Scan for the cell matching the given text and deliver its (x, y) coordinate at center. 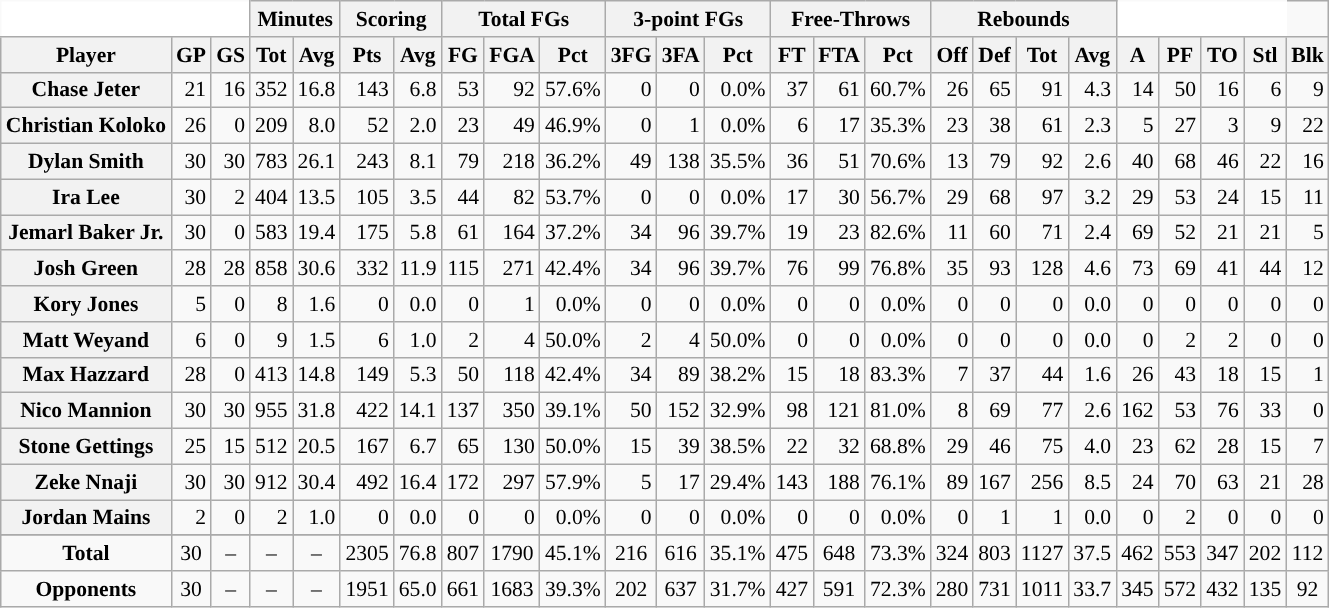
70.6% (898, 162)
332 (366, 269)
33 (1266, 411)
3FA (681, 55)
32 (839, 447)
Free-Throws (851, 19)
2.3 (1092, 126)
Minutes (295, 19)
31.8 (317, 411)
Chase Jeter (86, 90)
68.8% (898, 447)
51 (839, 162)
39 (681, 447)
Pts (366, 55)
188 (839, 482)
41 (1222, 269)
35.5% (738, 162)
858 (272, 269)
20.5 (317, 447)
350 (512, 411)
Def (994, 55)
77 (1042, 411)
Matt Weyand (86, 340)
121 (839, 411)
73 (1138, 269)
81.0% (898, 411)
2.0 (418, 126)
1951 (366, 589)
149 (366, 375)
Stone Gettings (86, 447)
616 (681, 554)
6.7 (418, 447)
Ira Lee (86, 197)
803 (994, 554)
13 (952, 162)
413 (272, 375)
591 (839, 589)
99 (839, 269)
1.5 (317, 340)
112 (1308, 554)
475 (792, 554)
1683 (512, 589)
38.2% (738, 375)
36 (792, 162)
572 (1180, 589)
462 (1138, 554)
29.4% (738, 482)
76.8 (418, 554)
19 (792, 233)
152 (681, 411)
19.4 (317, 233)
16.8 (317, 90)
Total (86, 554)
33.7 (1092, 589)
256 (1042, 482)
4.6 (1092, 269)
6.8 (418, 90)
115 (464, 269)
57.9% (573, 482)
36.2% (573, 162)
1127 (1042, 554)
PF (1180, 55)
280 (952, 589)
FT (792, 55)
62 (1180, 447)
60.7% (898, 90)
3.2 (1092, 197)
Christian Koloko (86, 126)
137 (464, 411)
39.3% (573, 589)
39.1% (573, 411)
13.5 (317, 197)
38.5% (738, 447)
162 (1138, 411)
82.6% (898, 233)
91 (1042, 90)
1790 (512, 554)
8.5 (1092, 482)
1011 (1042, 589)
130 (512, 447)
65.0 (418, 589)
3-point FGs (688, 19)
Opponents (86, 589)
76.1% (898, 482)
118 (512, 375)
Dylan Smith (86, 162)
783 (272, 162)
661 (464, 589)
11.9 (418, 269)
2.4 (1092, 233)
40 (1138, 162)
553 (1180, 554)
57.6% (573, 90)
637 (681, 589)
A (1138, 55)
56.7% (898, 197)
98 (792, 411)
4.3 (1092, 90)
243 (366, 162)
512 (272, 447)
14.1 (418, 411)
97 (1042, 197)
32.9% (738, 411)
35.3% (898, 126)
2305 (366, 554)
164 (512, 233)
731 (994, 589)
8.1 (418, 162)
5.3 (418, 375)
216 (632, 554)
35 (952, 269)
14 (1138, 90)
16.4 (418, 482)
71 (1042, 233)
492 (366, 482)
128 (1042, 269)
FG (464, 55)
3.5 (418, 197)
Player (86, 55)
12 (1308, 269)
37.5 (1092, 554)
135 (1266, 589)
3FG (632, 55)
76.8% (898, 269)
8.0 (317, 126)
30.6 (317, 269)
Rebounds (1024, 19)
72.3% (898, 589)
53.7% (573, 197)
Max Hazzard (86, 375)
175 (366, 233)
Jordan Mains (86, 518)
955 (272, 411)
Blk (1308, 55)
27 (1180, 126)
404 (272, 197)
648 (839, 554)
172 (464, 482)
31.7% (738, 589)
345 (1138, 589)
271 (512, 269)
FGA (512, 55)
583 (272, 233)
Zeke Nnaji (86, 482)
324 (952, 554)
Total FGs (524, 19)
46.9% (573, 126)
35.1% (738, 554)
63 (1222, 482)
138 (681, 162)
218 (512, 162)
GP (191, 55)
Josh Green (86, 269)
26.1 (317, 162)
70 (1180, 482)
GS (230, 55)
45.1% (573, 554)
Nico Mannion (86, 411)
83.3% (898, 375)
43 (1180, 375)
Stl (1266, 55)
912 (272, 482)
93 (994, 269)
432 (1222, 589)
TO (1222, 55)
75 (1042, 447)
60 (994, 233)
422 (366, 411)
209 (272, 126)
25 (191, 447)
73.3% (898, 554)
82 (512, 197)
3 (1222, 126)
30.4 (317, 482)
352 (272, 90)
105 (366, 197)
347 (1222, 554)
Kory Jones (86, 304)
Jemarl Baker Jr. (86, 233)
807 (464, 554)
Scoring (390, 19)
37.2% (573, 233)
4.0 (1092, 447)
FTA (839, 55)
14.8 (317, 375)
38 (994, 126)
Off (952, 55)
427 (792, 589)
5.8 (418, 233)
297 (512, 482)
